Determine the (x, y) coordinate at the center of the cell enclosing the given text.  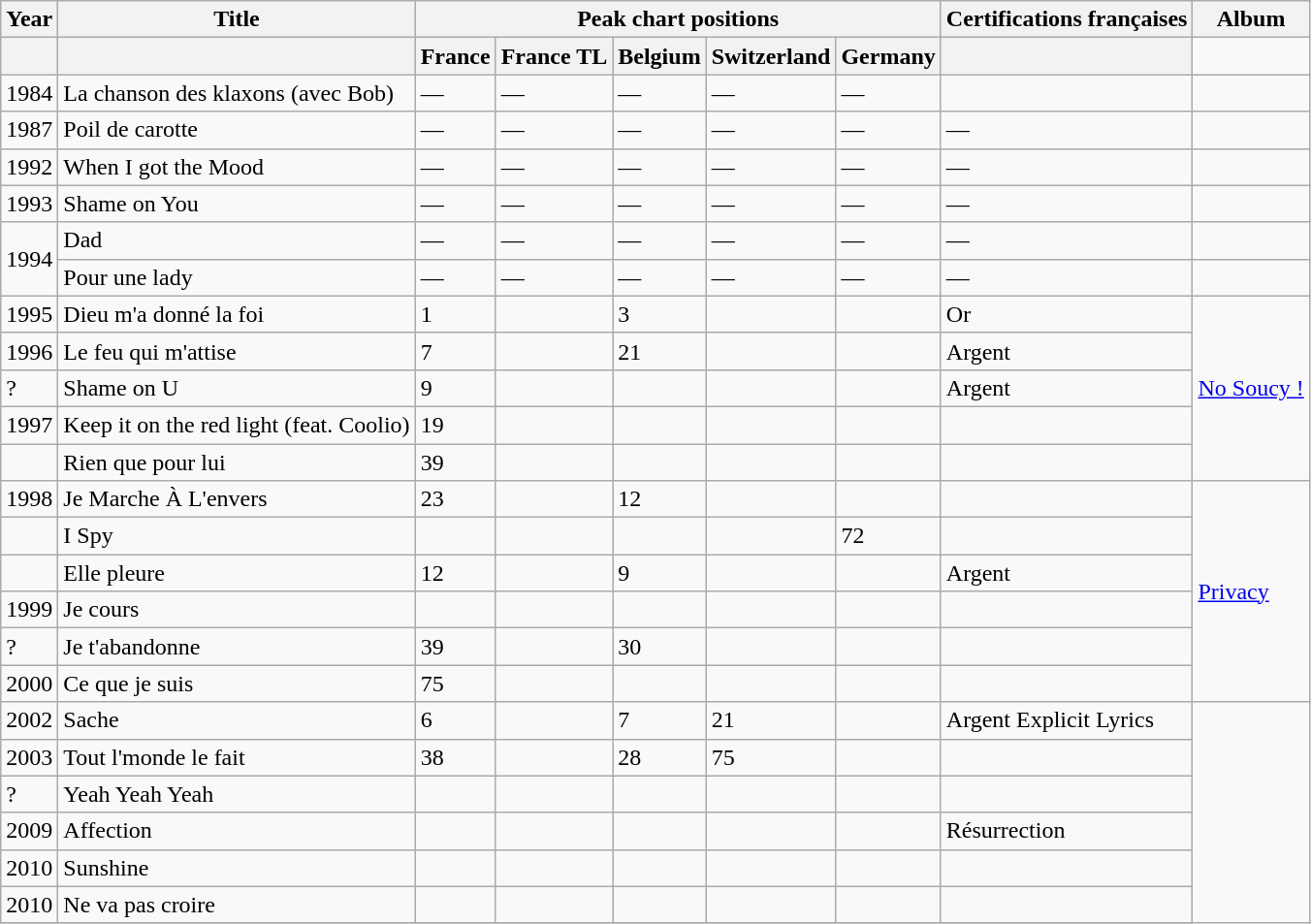
3 (659, 314)
1994 (29, 259)
28 (659, 757)
Affection (237, 831)
Year (29, 19)
Elle pleure (237, 573)
Je cours (237, 610)
Le feu qui m'attise (237, 351)
Switzerland (771, 56)
19 (456, 425)
Privacy (1251, 591)
23 (456, 499)
1997 (29, 425)
When I got the Mood (237, 167)
1995 (29, 314)
1 (456, 314)
Je Marche À L'envers (237, 499)
Dad (237, 240)
1987 (29, 130)
1999 (29, 610)
Rien que pour lui (237, 462)
72 (888, 536)
No Soucy ! (1251, 388)
Album (1251, 19)
Je t'abandonne (237, 647)
Belgium (659, 56)
Argent Explicit Lyrics (1067, 720)
Poil de carotte (237, 130)
Ce que je suis (237, 684)
1998 (29, 499)
Keep it on the red light (feat. Coolio) (237, 425)
La chanson des klaxons (avec Bob) (237, 93)
1984 (29, 93)
Peak chart positions (678, 19)
France (456, 56)
Title (237, 19)
1992 (29, 167)
1993 (29, 204)
I Spy (237, 536)
2003 (29, 757)
Shame on U (237, 388)
Résurrection (1067, 831)
Or (1067, 314)
Dieu m'a donné la foi (237, 314)
Sache (237, 720)
1996 (29, 351)
Certifications françaises (1067, 19)
2002 (29, 720)
38 (456, 757)
Ne va pas croire (237, 905)
Sunshine (237, 868)
Yeah Yeah Yeah (237, 794)
France TL (555, 56)
Shame on You (237, 204)
2009 (29, 831)
30 (659, 647)
6 (456, 720)
Germany (888, 56)
Pour une lady (237, 277)
2000 (29, 684)
Tout l'monde le fait (237, 757)
